Detect which cell encompasses the target text, then output its [x, y] center coordinate. 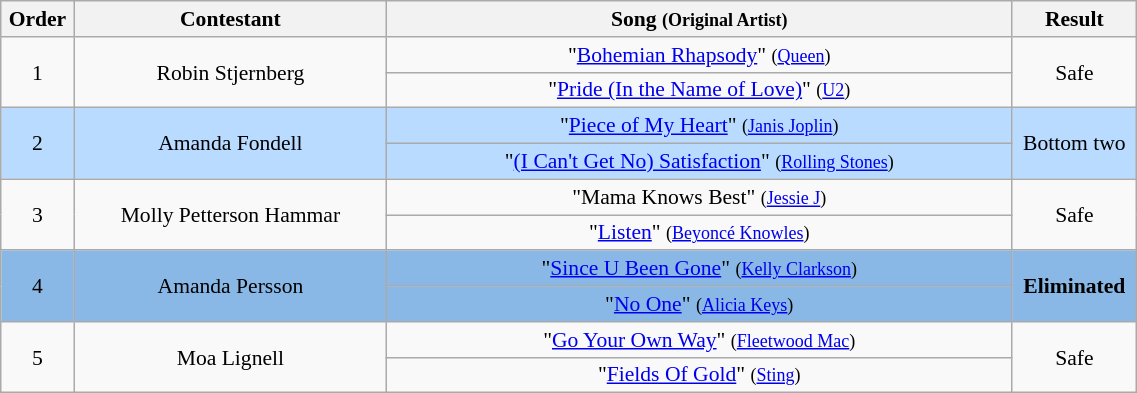
"No One" (Alicia Keys) [700, 304]
"Pride (In the Name of Love)" (U2) [700, 90]
1 [38, 72]
4 [38, 286]
"Since U Been Gone" (Kelly Clarkson) [700, 269]
"Bohemian Rhapsody" (Queen) [700, 55]
"(I Can't Get No) Satisfaction" (Rolling Stones) [700, 162]
Order [38, 19]
"Listen" (Beyoncé Knowles) [700, 233]
"Fields Of Gold" (Sting) [700, 375]
Song (Original Artist) [700, 19]
Contestant [230, 19]
5 [38, 358]
Amanda Fondell [230, 144]
"Mama Knows Best" (Jessie J) [700, 197]
Moa Lignell [230, 358]
"Go Your Own Way" (Fleetwood Mac) [700, 340]
Result [1074, 19]
2 [38, 144]
Robin Stjernberg [230, 72]
Bottom two [1074, 144]
Eliminated [1074, 286]
"Piece of My Heart" (Janis Joplin) [700, 126]
Molly Petterson Hammar [230, 214]
3 [38, 214]
Amanda Persson [230, 286]
